Output the [x, y] coordinate of the center of the cell containing the given text.  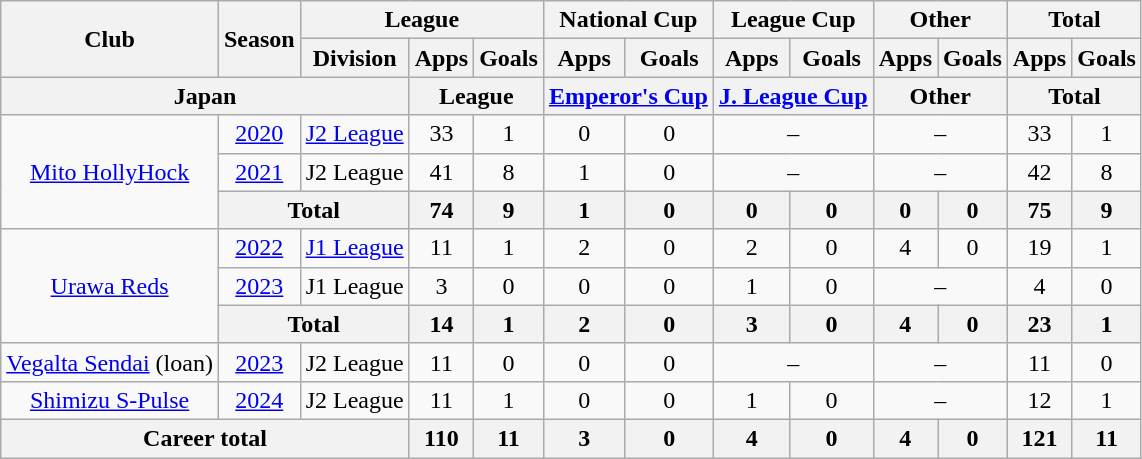
2021 [259, 172]
42 [1039, 172]
Mito HollyHock [110, 172]
National Cup [628, 20]
J. League Cup [793, 96]
Career total [205, 438]
Shimizu S-Pulse [110, 400]
41 [441, 172]
Vegalta Sendai (loan) [110, 362]
121 [1039, 438]
2020 [259, 134]
19 [1039, 248]
12 [1039, 400]
Club [110, 39]
2022 [259, 248]
Urawa Reds [110, 286]
75 [1039, 210]
74 [441, 210]
Season [259, 39]
League Cup [793, 20]
2024 [259, 400]
Emperor's Cup [628, 96]
14 [441, 324]
23 [1039, 324]
Division [354, 58]
Japan [205, 96]
110 [441, 438]
